Detect which cell encompasses the target text, then output its (X, Y) center coordinate. 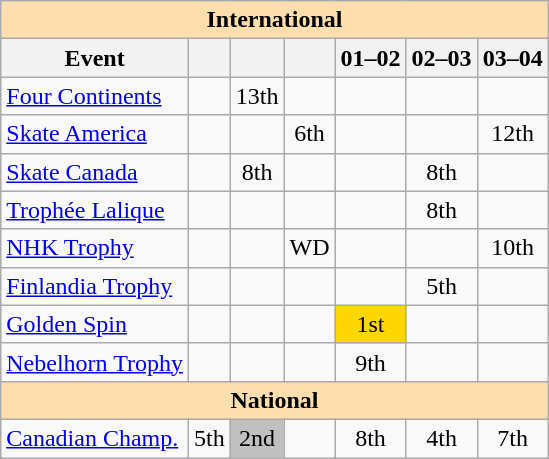
10th (512, 248)
WD (310, 248)
NHK Trophy (95, 248)
12th (512, 134)
International (274, 20)
Four Continents (95, 96)
9th (370, 362)
02–03 (442, 58)
03–04 (512, 58)
7th (512, 438)
1st (370, 324)
Trophée Lalique (95, 210)
Golden Spin (95, 324)
4th (442, 438)
Skate America (95, 134)
Skate Canada (95, 172)
Event (95, 58)
2nd (257, 438)
13th (257, 96)
01–02 (370, 58)
Canadian Champ. (95, 438)
6th (310, 134)
National (274, 400)
Finlandia Trophy (95, 286)
Nebelhorn Trophy (95, 362)
